Search for the cell housing the specified text and yield its [X, Y] center coordinate. 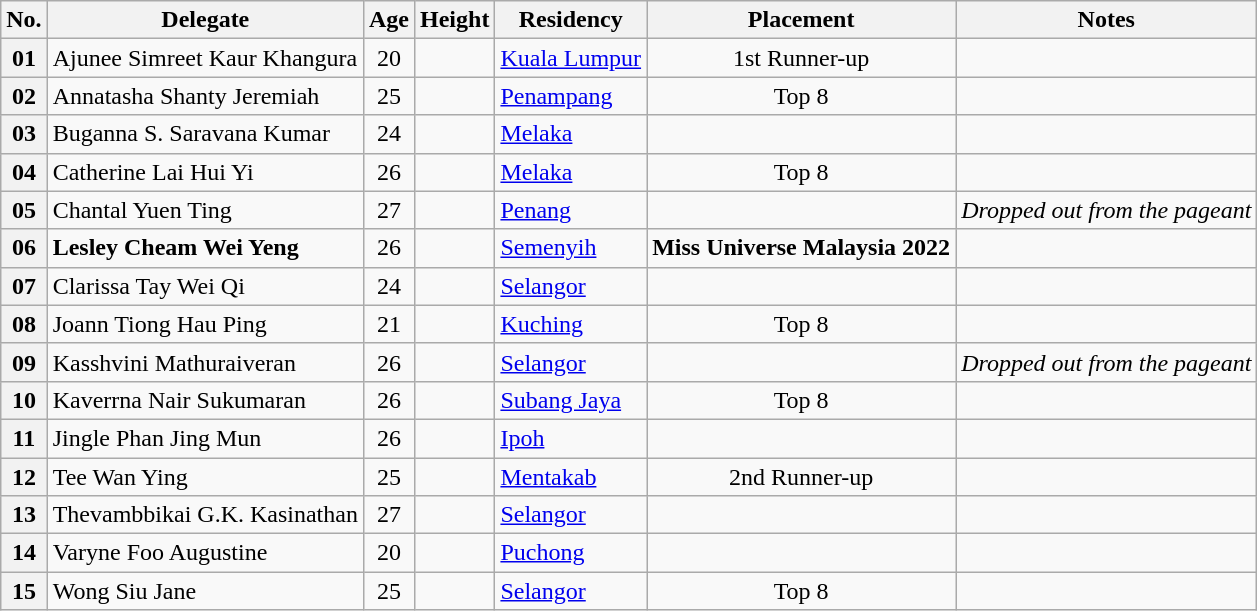
04 [24, 172]
21 [388, 324]
Age [388, 20]
06 [24, 248]
Notes [1106, 20]
Varyne Foo Augustine [205, 553]
Wong Siu Jane [205, 591]
07 [24, 286]
Buganna S. Saravana Kumar [205, 134]
No. [24, 20]
Ajunee Simreet Kaur Khangura [205, 58]
2nd Runner-up [802, 477]
Penampang [571, 96]
Height [455, 20]
Joann Tiong Hau Ping [205, 324]
Clarissa Tay Wei Qi [205, 286]
Semenyih [571, 248]
Delegate [205, 20]
09 [24, 362]
Residency [571, 20]
Annatasha Shanty Jeremiah [205, 96]
01 [24, 58]
05 [24, 210]
Puchong [571, 553]
08 [24, 324]
02 [24, 96]
13 [24, 515]
Ipoh [571, 438]
Tee Wan Ying [205, 477]
11 [24, 438]
Kuching [571, 324]
Placement [802, 20]
10 [24, 400]
Chantal Yuen Ting [205, 210]
15 [24, 591]
12 [24, 477]
Thevambbikai G.K. Kasinathan [205, 515]
Jingle Phan Jing Mun [205, 438]
Mentakab [571, 477]
14 [24, 553]
Kaverrna Nair Sukumaran [205, 400]
Kasshvini Mathuraiveran [205, 362]
Penang [571, 210]
Subang Jaya [571, 400]
Miss Universe Malaysia 2022 [802, 248]
Lesley Cheam Wei Yeng [205, 248]
03 [24, 134]
Kuala Lumpur [571, 58]
1st Runner-up [802, 58]
Catherine Lai Hui Yi [205, 172]
